Scan for the cell matching the given text and deliver its (x, y) coordinate at center. 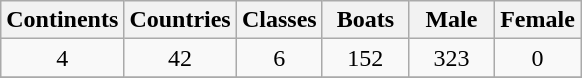
152 (365, 58)
Classes (279, 20)
Female (537, 20)
Countries (180, 20)
Boats (365, 20)
42 (180, 58)
0 (537, 58)
4 (62, 58)
6 (279, 58)
323 (451, 58)
Male (451, 20)
Continents (62, 20)
